Identify which cell holds the provided text, then report its (x, y) central coordinate. 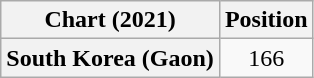
Position (266, 20)
South Korea (Gaon) (110, 58)
Chart (2021) (110, 20)
166 (266, 58)
